Output the (X, Y) coordinate of the center of the cell containing the given text.  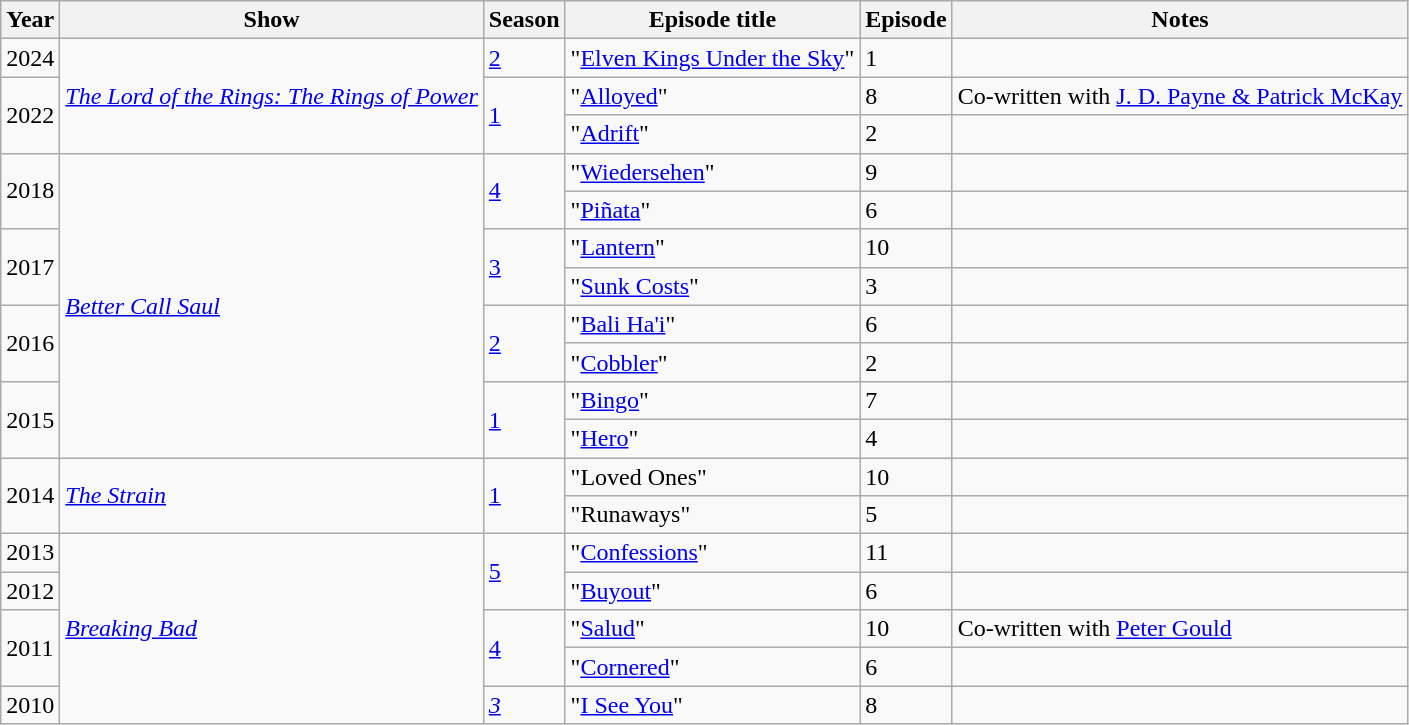
"Elven Kings Under the Sky" (712, 58)
"Bali Ha'i" (712, 324)
11 (906, 553)
2014 (30, 496)
The Lord of the Rings: The Rings of Power (272, 96)
2024 (30, 58)
"Bingo" (712, 400)
"Wiedersehen" (712, 172)
Co-written with J. D. Payne & Patrick McKay (1180, 96)
2022 (30, 115)
2011 (30, 648)
Notes (1180, 20)
Co-written with Peter Gould (1180, 629)
"Confessions" (712, 553)
"Alloyed" (712, 96)
2016 (30, 343)
"Hero" (712, 438)
Show (272, 20)
2017 (30, 267)
2015 (30, 419)
"Salud" (712, 629)
"Sunk Costs" (712, 286)
The Strain (272, 496)
7 (906, 400)
"Adrift" (712, 134)
"Cornered" (712, 667)
"I See You" (712, 705)
2010 (30, 705)
"Lantern" (712, 248)
"Runaways" (712, 515)
Year (30, 20)
"Buyout" (712, 591)
2018 (30, 191)
Better Call Saul (272, 305)
"Loved Ones" (712, 477)
Season (524, 20)
Episode (906, 20)
Episode title (712, 20)
2012 (30, 591)
"Cobbler" (712, 362)
Breaking Bad (272, 629)
"Piñata" (712, 210)
9 (906, 172)
2013 (30, 553)
